From the cell containing the given text, extract its center point as [x, y] coordinate. 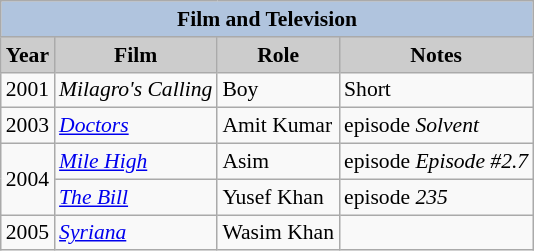
Mile High [136, 162]
Film and Television [267, 19]
episode Episode #2.7 [436, 162]
2001 [28, 90]
Wasim Khan [278, 233]
2005 [28, 233]
Asim [278, 162]
Role [278, 55]
2003 [28, 126]
Short [436, 90]
episode Solvent [436, 126]
Doctors [136, 126]
Boy [278, 90]
Syriana [136, 233]
Milagro's Calling [136, 90]
Year [28, 55]
Film [136, 55]
episode 235 [436, 197]
Amit Kumar [278, 126]
2004 [28, 180]
Yusef Khan [278, 197]
Notes [436, 55]
The Bill [136, 197]
